Scan for the cell matching the given text and deliver its [X, Y] coordinate at center. 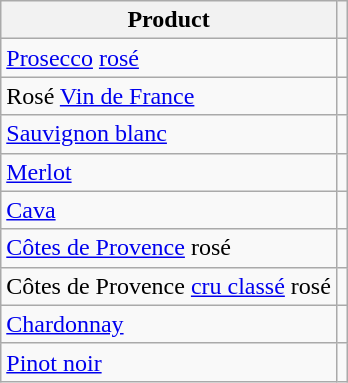
Product [169, 20]
Cava [169, 210]
Merlot [169, 172]
Sauvignon blanc [169, 134]
Côtes de Provence cru classé rosé [169, 286]
Chardonnay [169, 324]
Pinot noir [169, 362]
Côtes de Provence rosé [169, 248]
Rosé Vin de France [169, 96]
Prosecco rosé [169, 58]
